Return the (X, Y) coordinate for the center point of the cell that contains the specified text.  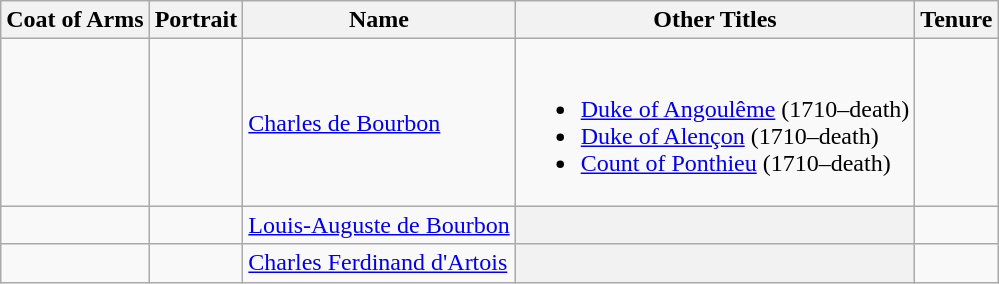
Name (379, 20)
Portrait (196, 20)
Tenure (956, 20)
Louis-Auguste de Bourbon (379, 225)
Coat of Arms (75, 20)
Duke of Angoulême (1710–death)Duke of Alençon (1710–death)Count of Ponthieu (1710–death) (715, 122)
Other Titles (715, 20)
Charles Ferdinand d'Artois (379, 263)
Charles de Bourbon (379, 122)
